Scan for the cell matching the given text and deliver its (X, Y) coordinate at center. 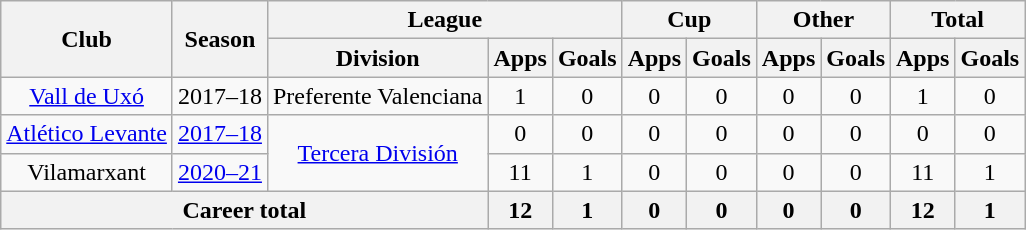
Other (823, 20)
Vall de Uxó (87, 96)
Total (958, 20)
2020–21 (220, 172)
League (444, 20)
Tercera División (377, 153)
Cup (689, 20)
Season (220, 39)
Atlético Levante (87, 134)
Vilamarxant (87, 172)
Preferente Valenciana (377, 96)
Career total (244, 210)
Division (377, 58)
Club (87, 39)
